Search for the cell housing the specified text and yield its (x, y) center coordinate. 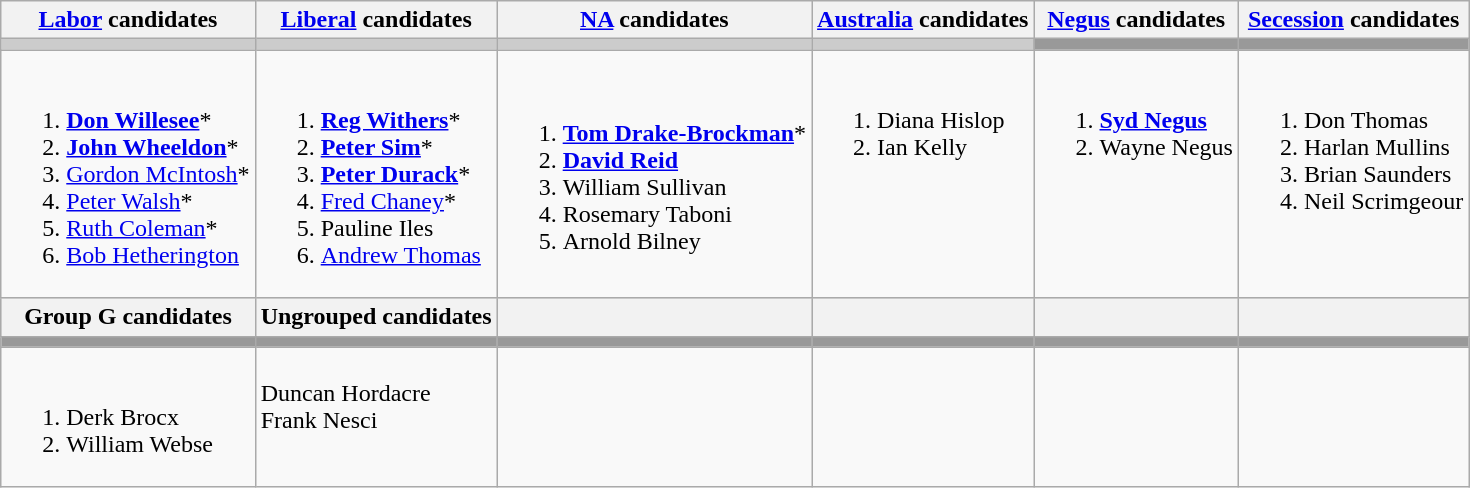
Labor candidates (128, 20)
Tom Drake-Brockman*David ReidWilliam SullivanRosemary TaboniArnold Bilney (654, 174)
Syd NegusWayne Negus (1136, 174)
Derk BrocxWilliam Webse (128, 417)
Don ThomasHarlan MullinsBrian SaundersNeil Scrimgeour (1353, 174)
Duncan Hordacre Frank Nesci (376, 417)
Ungrouped candidates (376, 317)
Australia candidates (923, 20)
Don Willesee*John Wheeldon*Gordon McIntosh*Peter Walsh*Ruth Coleman*Bob Hetherington (128, 174)
Negus candidates (1136, 20)
Reg Withers*Peter Sim*Peter Durack*Fred Chaney*Pauline IlesAndrew Thomas (376, 174)
NA candidates (654, 20)
Secession candidates (1353, 20)
Liberal candidates (376, 20)
Diana HislopIan Kelly (923, 174)
Group G candidates (128, 317)
